Search for the cell housing the specified text and yield its (X, Y) center coordinate. 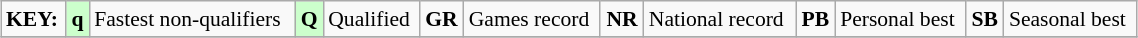
Fastest non-qualifiers (192, 19)
q (78, 19)
Games record (532, 19)
National record (720, 19)
NR (622, 19)
Qualified (371, 19)
Personal best (900, 19)
PB (816, 19)
KEY: (34, 19)
Q (309, 19)
GR (442, 19)
Seasonal best (1070, 19)
SB (985, 19)
